Provide the (x, y) coordinate of the cell's center where the given text is located.  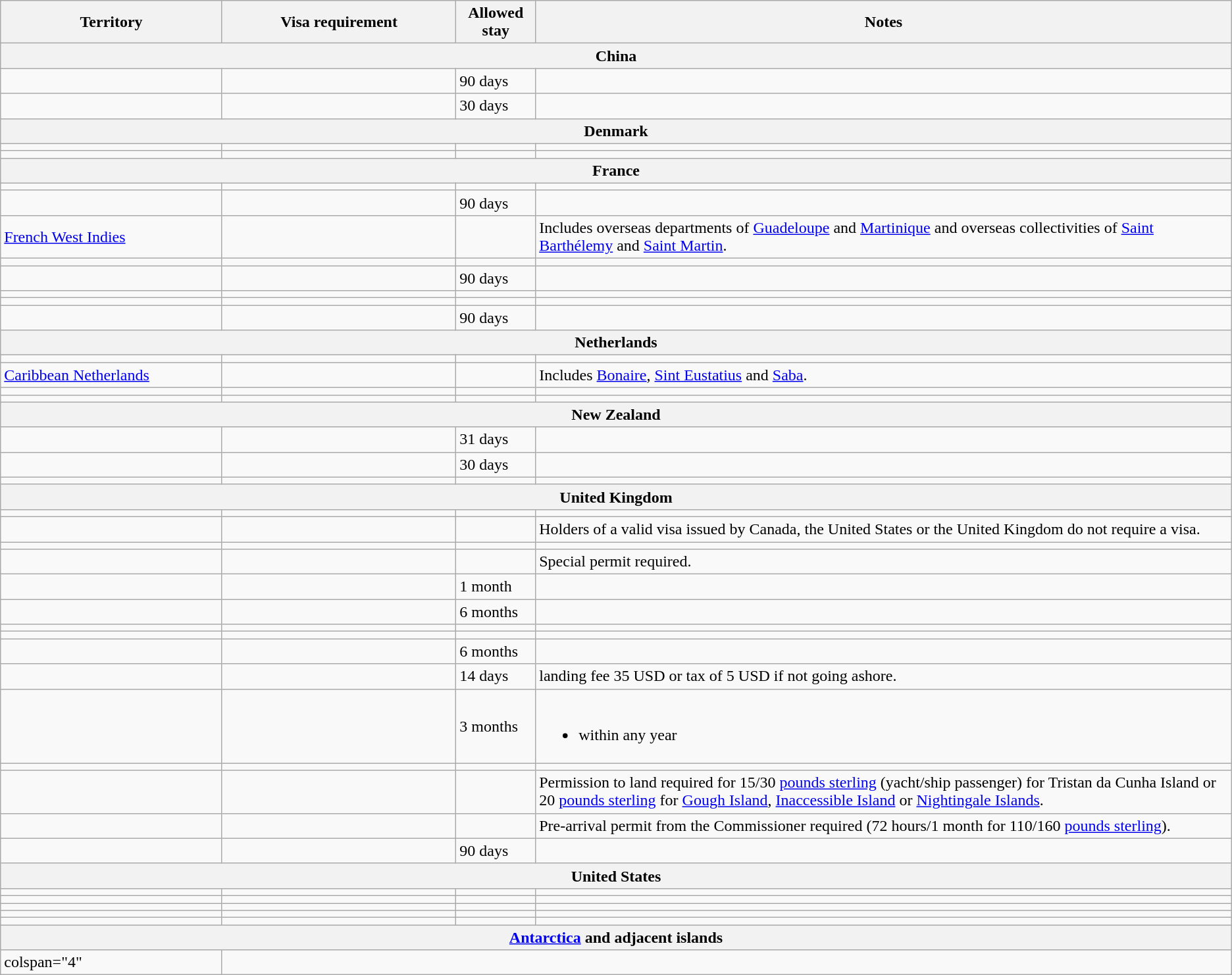
Pre-arrival permit from the Commissioner required (72 hours/1 month for 110/160 pounds sterling). (884, 826)
Special permit required. (884, 562)
1 month (496, 587)
31 days (496, 439)
3 months (496, 726)
Includes overseas departments of Guadeloupe and Martinique and overseas collectivities of Saint Barthélemy and Saint Martin. (884, 237)
Caribbean Netherlands (112, 375)
colspan="4" (112, 963)
French West Indies (112, 237)
China (616, 56)
Holders of a valid visa issued by Canada, the United States or the United Kingdom do not require a visa. (884, 529)
Allowed stay (496, 22)
Denmark (616, 131)
landing fee 35 USD or tax of 5 USD if not going ashore. (884, 676)
Notes (884, 22)
Includes Bonaire, Sint Eustatius and Saba. (884, 375)
within any year (884, 726)
Netherlands (616, 343)
United States (616, 876)
14 days (496, 676)
United Kingdom (616, 497)
France (616, 170)
Visa requirement (338, 22)
New Zealand (616, 414)
Territory (112, 22)
Antarctica and adjacent islands (616, 938)
